Identify which cell holds the provided text, then report its [X, Y] central coordinate. 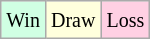
Win [24, 20]
Loss [126, 20]
Draw [72, 20]
